Locate the cell with the specified text and output its (x, y) center coordinate. 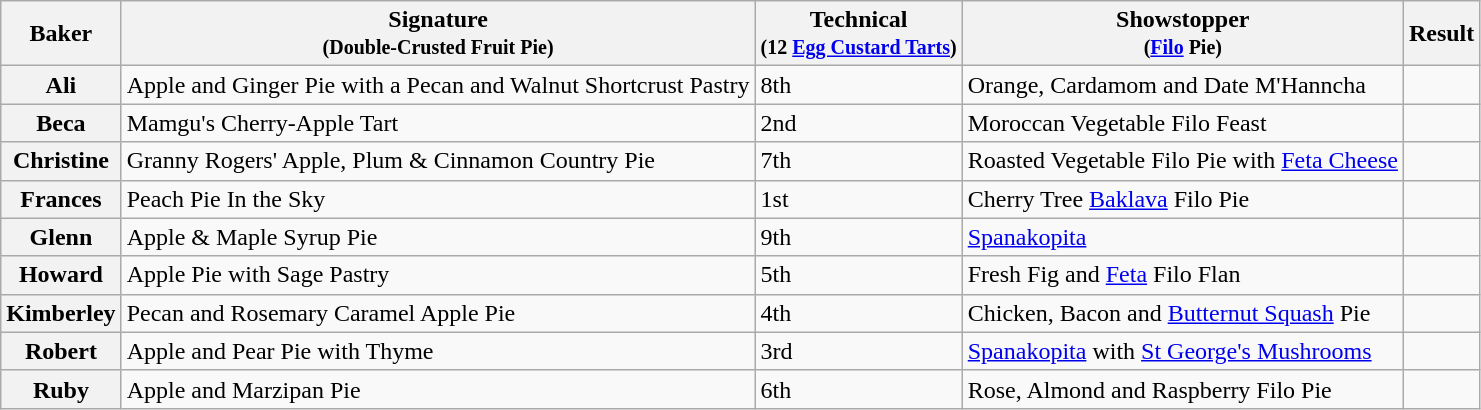
Kimberley (61, 313)
Chicken, Bacon and Butternut Squash Pie (1182, 313)
Frances (61, 199)
Cherry Tree Baklava Filo Pie (1182, 199)
Apple and Ginger Pie with a Pecan and Walnut Shortcrust Pastry (438, 85)
1st (858, 199)
7th (858, 161)
Apple and Marzipan Pie (438, 389)
Glenn (61, 237)
Peach Pie In the Sky (438, 199)
Showstopper(Filo Pie) (1182, 34)
Christine (61, 161)
Ruby (61, 389)
Moroccan Vegetable Filo Feast (1182, 123)
Robert (61, 351)
Granny Rogers' Apple, Plum & Cinnamon Country Pie (438, 161)
Spanakopita (1182, 237)
Ali (61, 85)
Orange, Cardamom and Date M'Hanncha (1182, 85)
2nd (858, 123)
5th (858, 275)
Rose, Almond and Raspberry Filo Pie (1182, 389)
3rd (858, 351)
Mamgu's Cherry-Apple Tart (438, 123)
4th (858, 313)
Apple Pie with Sage Pastry (438, 275)
Pecan and Rosemary Caramel Apple Pie (438, 313)
Technical(12 Egg Custard Tarts) (858, 34)
Result (1441, 34)
Apple & Maple Syrup Pie (438, 237)
8th (858, 85)
Apple and Pear Pie with Thyme (438, 351)
Baker (61, 34)
Signature(Double-Crusted Fruit Pie) (438, 34)
Fresh Fig and Feta Filo Flan (1182, 275)
6th (858, 389)
Roasted Vegetable Filo Pie with Feta Cheese (1182, 161)
Spanakopita with St George's Mushrooms (1182, 351)
Beca (61, 123)
Howard (61, 275)
9th (858, 237)
